Return the [x, y] coordinate for the center point of the cell that contains the specified text.  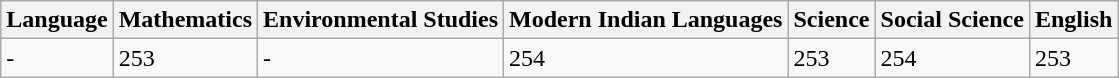
Environmental Studies [381, 20]
Language [57, 20]
Science [832, 20]
Modern Indian Languages [646, 20]
Mathematics [185, 20]
English [1073, 20]
Social Science [952, 20]
